For the text-containing cell, return its midpoint in [x, y] coordinate format. 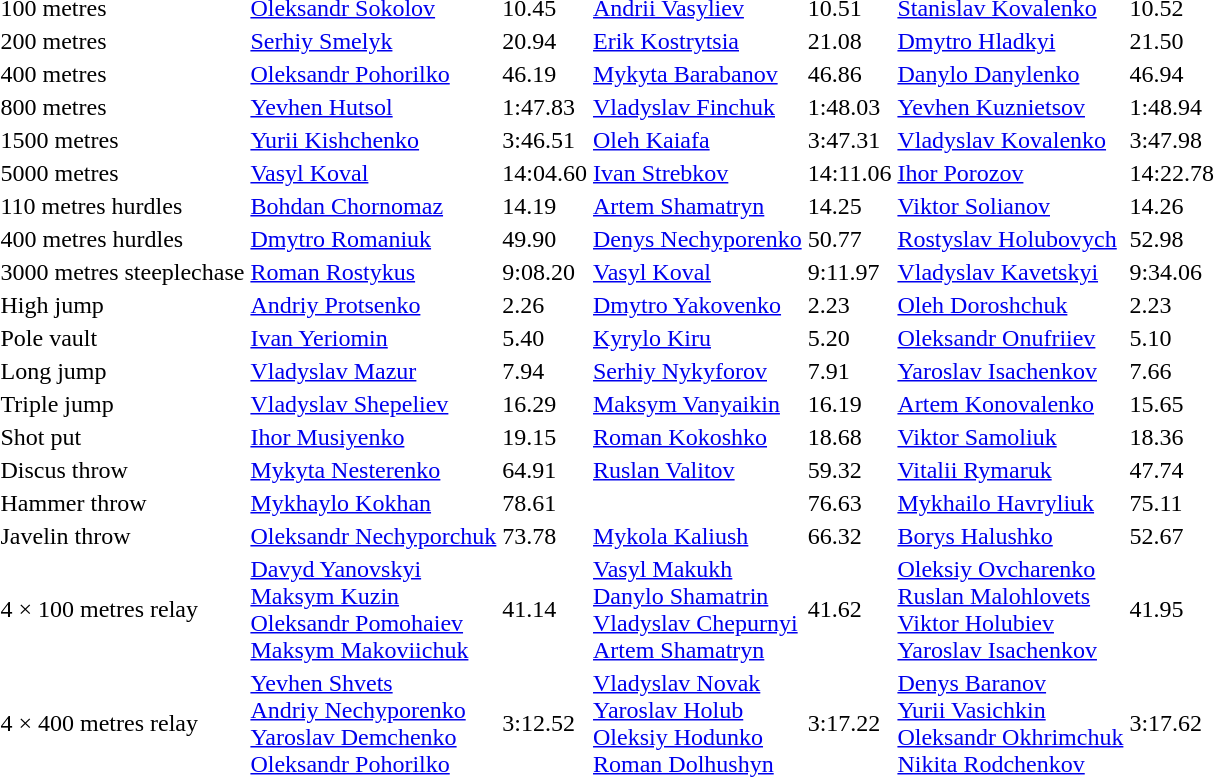
Mykyta Barabanov [698, 74]
Ihor Porozov [1010, 173]
16.29 [545, 404]
1:47.83 [545, 107]
3:47.31 [850, 140]
Oleh Doroshchuk [1010, 305]
Yaroslav Isachenkov [1010, 371]
14:04.60 [545, 173]
41.14 [545, 610]
Mykhaylo Kokhan [374, 503]
78.61 [545, 503]
Roman Kokoshko [698, 437]
Davyd YanovskyiMaksym KuzinOleksandr PomohaievMaksym Makoviichuk [374, 610]
64.91 [545, 470]
59.32 [850, 470]
Artem Shamatryn [698, 206]
Artem Konovalenko [1010, 404]
14.19 [545, 206]
18.68 [850, 437]
19.15 [545, 437]
Viktor Samoliuk [1010, 437]
Viktor Solianov [1010, 206]
Vitalii Rymaruk [1010, 470]
41.62 [850, 610]
Ihor Musiyenko [374, 437]
Oleksandr Onufriiev [1010, 338]
Bohdan Chornomaz [374, 206]
Vladyslav Kovalenko [1010, 140]
Dmytro Hladkyi [1010, 41]
2.26 [545, 305]
73.78 [545, 536]
Oleh Kaiafa [698, 140]
3:46.51 [545, 140]
2.23 [850, 305]
Oleksiy OvcharenkoRuslan MalohlovetsViktor HolubievYaroslav Isachenkov [1010, 610]
Vladyslav Mazur [374, 371]
Mykyta Nesterenko [374, 470]
Vladyslav Shepeliev [374, 404]
7.94 [545, 371]
7.91 [850, 371]
Danylo Danylenko [1010, 74]
Borys Halushko [1010, 536]
Maksym Vanyaikin [698, 404]
Serhiy Smelyk [374, 41]
21.08 [850, 41]
5.20 [850, 338]
Roman Rostykus [374, 272]
Rostyslav Holubovych [1010, 239]
49.90 [545, 239]
9:11.97 [850, 272]
20.94 [545, 41]
Vladyslav Kavetskyi [1010, 272]
Ruslan Valitov [698, 470]
14.25 [850, 206]
Oleksandr Pohorilko [374, 74]
14:11.06 [850, 173]
1:48.03 [850, 107]
Mykhailo Havryliuk [1010, 503]
Yevhen Kuznietsov [1010, 107]
Ivan Yeriomin [374, 338]
Kyrylo Kiru [698, 338]
16.19 [850, 404]
Yevhen Hutsol [374, 107]
Denys Nechyporenko [698, 239]
66.32 [850, 536]
Dmytro Romaniuk [374, 239]
Oleksandr Nechyporchuk [374, 536]
Dmytro Yakovenko [698, 305]
Erik Kostrytsia [698, 41]
5.40 [545, 338]
46.19 [545, 74]
76.63 [850, 503]
Yurii Kishchenko [374, 140]
46.86 [850, 74]
Ivan Strebkov [698, 173]
Mykola Kaliush [698, 536]
Vladyslav Finchuk [698, 107]
Vasyl MakukhDanylo ShamatrinVladyslav ChepurnyiArtem Shamatryn [698, 610]
Serhiy Nykyforov [698, 371]
50.77 [850, 239]
9:08.20 [545, 272]
Andriy Protsenko [374, 305]
